Capture the cell that displays the provided text and extract its (x, y) central coordinate. 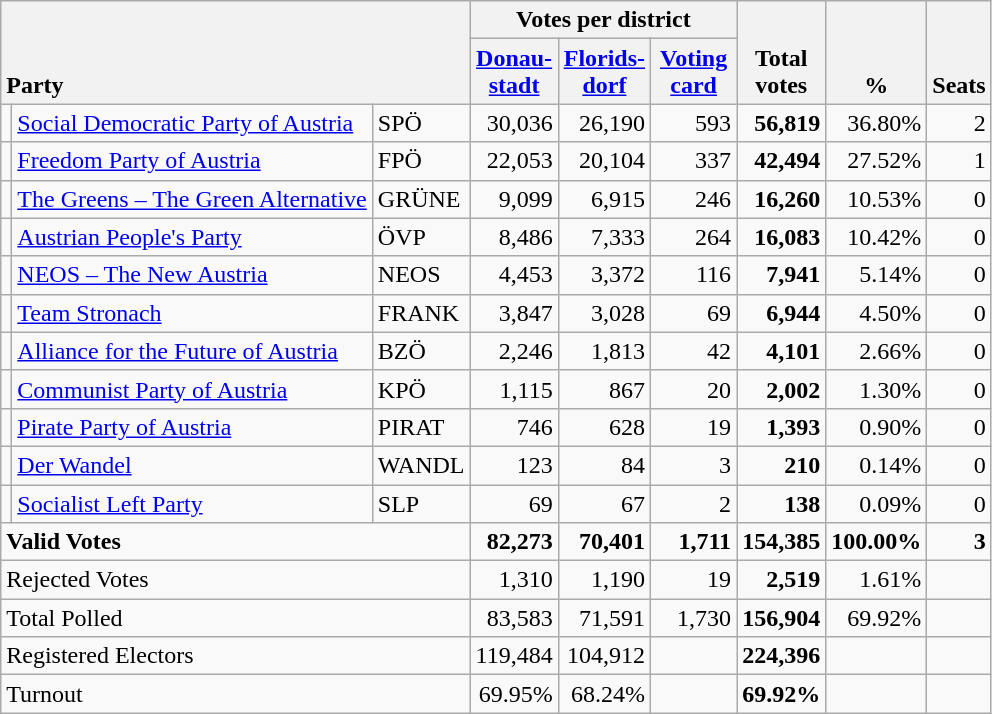
BZÖ (421, 351)
2,519 (782, 580)
224,396 (782, 656)
68.24% (604, 694)
746 (514, 427)
7,333 (604, 237)
42,494 (782, 161)
6,944 (782, 313)
NEOS (421, 275)
56,819 (782, 123)
Seats (959, 52)
1 (959, 161)
1,190 (604, 580)
27.52% (876, 161)
Rejected Votes (236, 580)
Alliance for the Future of Austria (192, 351)
7,941 (782, 275)
138 (782, 503)
0.90% (876, 427)
71,591 (604, 618)
FRANK (421, 313)
ÖVP (421, 237)
Total Polled (236, 618)
593 (694, 123)
16,083 (782, 237)
Austrian People's Party (192, 237)
0.14% (876, 465)
1,393 (782, 427)
0.09% (876, 503)
Donau-stadt (514, 72)
84 (604, 465)
1,711 (694, 542)
The Greens – The Green Alternative (192, 199)
20,104 (604, 161)
36.80% (876, 123)
Social Democratic Party of Austria (192, 123)
69.95% (514, 694)
Totalvotes (782, 52)
104,912 (604, 656)
SLP (421, 503)
5.14% (876, 275)
GRÜNE (421, 199)
67 (604, 503)
1,730 (694, 618)
8,486 (514, 237)
3,028 (604, 313)
4.50% (876, 313)
116 (694, 275)
3,847 (514, 313)
83,583 (514, 618)
16,260 (782, 199)
628 (604, 427)
2,246 (514, 351)
156,904 (782, 618)
WANDL (421, 465)
1,115 (514, 389)
Pirate Party of Austria (192, 427)
SPÖ (421, 123)
Valid Votes (236, 542)
867 (604, 389)
1,310 (514, 580)
246 (694, 199)
PIRAT (421, 427)
Turnout (236, 694)
% (876, 52)
Team Stronach (192, 313)
Florids-dorf (604, 72)
FPÖ (421, 161)
Votes per district (604, 20)
100.00% (876, 542)
1.30% (876, 389)
70,401 (604, 542)
10.42% (876, 237)
NEOS – The New Austria (192, 275)
20 (694, 389)
22,053 (514, 161)
30,036 (514, 123)
3,372 (604, 275)
4,101 (782, 351)
Freedom Party of Austria (192, 161)
210 (782, 465)
10.53% (876, 199)
42 (694, 351)
154,385 (782, 542)
Votingcard (694, 72)
4,453 (514, 275)
26,190 (604, 123)
KPÖ (421, 389)
Party (236, 52)
82,273 (514, 542)
123 (514, 465)
Registered Electors (236, 656)
6,915 (604, 199)
2.66% (876, 351)
119,484 (514, 656)
1.61% (876, 580)
2,002 (782, 389)
264 (694, 237)
9,099 (514, 199)
1,813 (604, 351)
337 (694, 161)
Communist Party of Austria (192, 389)
Der Wandel (192, 465)
Socialist Left Party (192, 503)
